Identify which cell holds the provided text, then report its (X, Y) central coordinate. 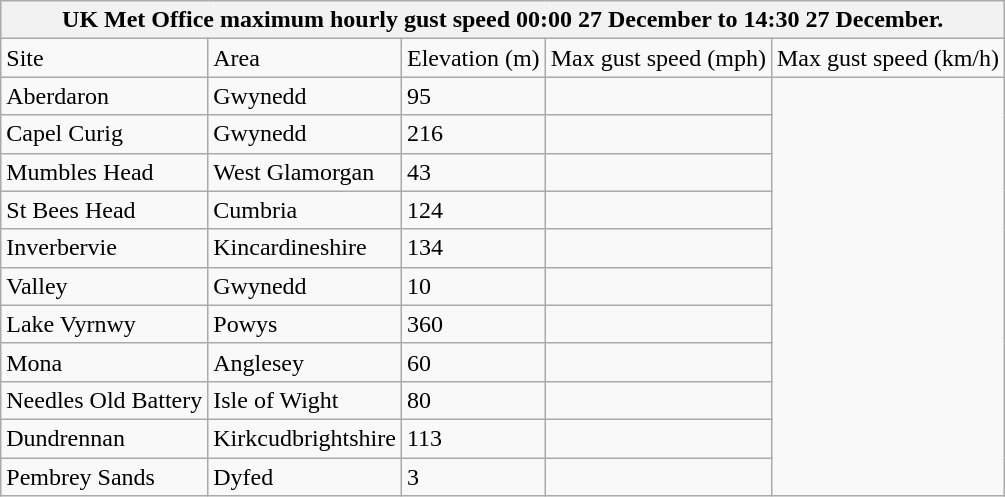
43 (473, 172)
3 (473, 477)
St Bees Head (104, 210)
Capel Curig (104, 134)
60 (473, 362)
Powys (305, 324)
Aberdaron (104, 96)
Kincardineshire (305, 248)
Valley (104, 286)
124 (473, 210)
216 (473, 134)
95 (473, 96)
Site (104, 58)
360 (473, 324)
West Glamorgan (305, 172)
Max gust speed (mph) (658, 58)
80 (473, 400)
10 (473, 286)
UK Met Office maximum hourly gust speed 00:00 27 December to 14:30 27 December. (503, 20)
Inverbervie (104, 248)
Max gust speed (km/h) (888, 58)
113 (473, 438)
Isle of Wight (305, 400)
Area (305, 58)
134 (473, 248)
Cumbria (305, 210)
Needles Old Battery (104, 400)
Mona (104, 362)
Pembrey Sands (104, 477)
Dyfed (305, 477)
Elevation (m) (473, 58)
Mumbles Head (104, 172)
Dundrennan (104, 438)
Lake Vyrnwy (104, 324)
Anglesey (305, 362)
Kirkcudbrightshire (305, 438)
